Search for the cell housing the specified text and yield its [X, Y] center coordinate. 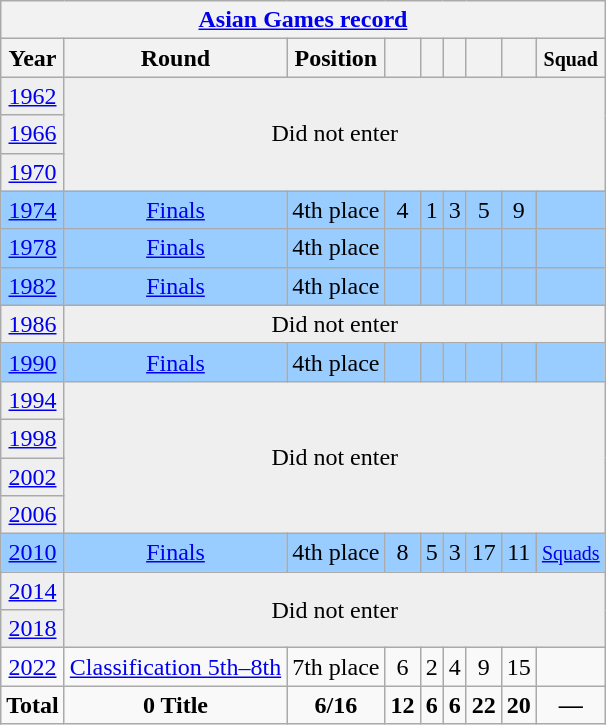
17 [484, 553]
— [570, 705]
1 [432, 210]
2018 [33, 629]
0 Title [175, 705]
2006 [33, 515]
Asian Games record [303, 20]
1990 [33, 362]
Round [175, 58]
Total [33, 705]
2022 [33, 667]
Position [336, 58]
Classification 5th–8th [175, 667]
2010 [33, 553]
6/16 [336, 705]
8 [402, 553]
20 [518, 705]
1962 [33, 96]
11 [518, 553]
1978 [33, 248]
2 [432, 667]
1966 [33, 134]
12 [402, 705]
1974 [33, 210]
2014 [33, 591]
1994 [33, 400]
2002 [33, 477]
7th place [336, 667]
1970 [33, 172]
1982 [33, 286]
Squad [570, 58]
15 [518, 667]
Year [33, 58]
1998 [33, 438]
Squads [570, 553]
1986 [33, 324]
22 [484, 705]
